Capture the cell that displays the provided text and extract its [X, Y] central coordinate. 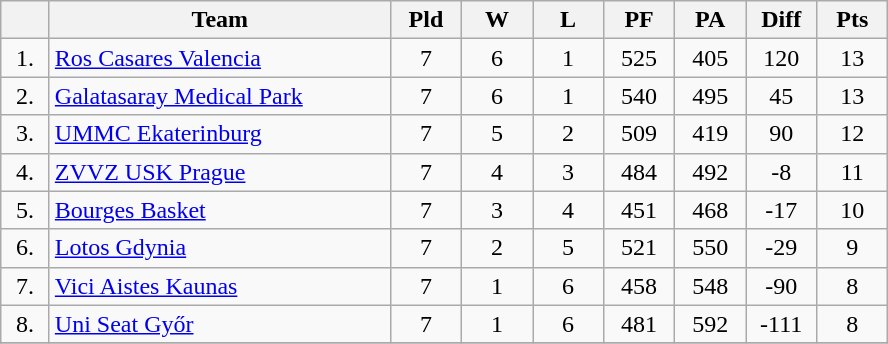
468 [710, 210]
PA [710, 20]
7. [26, 286]
3. [26, 134]
1. [26, 58]
Uni Seat Győr [220, 324]
4. [26, 172]
-90 [782, 286]
484 [640, 172]
Diff [782, 20]
458 [640, 286]
2. [26, 96]
405 [710, 58]
419 [710, 134]
Ros Casares Valencia [220, 58]
548 [710, 286]
UMMC Ekaterinburg [220, 134]
509 [640, 134]
451 [640, 210]
540 [640, 96]
L [568, 20]
45 [782, 96]
Bourges Basket [220, 210]
525 [640, 58]
8. [26, 324]
Team [220, 20]
492 [710, 172]
120 [782, 58]
-111 [782, 324]
495 [710, 96]
592 [710, 324]
550 [710, 248]
Pld [426, 20]
-29 [782, 248]
90 [782, 134]
Pts [852, 20]
6. [26, 248]
Vici Aistes Kaunas [220, 286]
11 [852, 172]
Galatasaray Medical Park [220, 96]
5. [26, 210]
ZVVZ USK Prague [220, 172]
-17 [782, 210]
12 [852, 134]
9 [852, 248]
521 [640, 248]
-8 [782, 172]
Lotos Gdynia [220, 248]
PF [640, 20]
481 [640, 324]
10 [852, 210]
W [496, 20]
